Return the (X, Y) coordinate for the center point of the cell that contains the specified text.  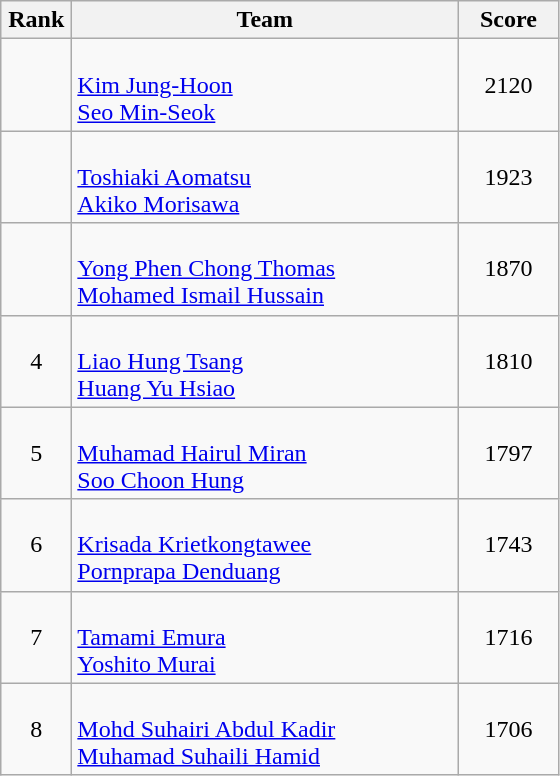
1706 (508, 729)
Mohd Suhairi Abdul KadirMuhamad Suhaili Hamid (265, 729)
Team (265, 20)
1810 (508, 361)
1923 (508, 177)
Toshiaki AomatsuAkiko Morisawa (265, 177)
Krisada KrietkongtaweePornprapa Denduang (265, 545)
1870 (508, 269)
7 (36, 637)
5 (36, 453)
1797 (508, 453)
Rank (36, 20)
Score (508, 20)
Kim Jung-HoonSeo Min-Seok (265, 85)
Liao Hung TsangHuang Yu Hsiao (265, 361)
1743 (508, 545)
1716 (508, 637)
2120 (508, 85)
8 (36, 729)
Yong Phen Chong ThomasMohamed Ismail Hussain (265, 269)
Tamami EmuraYoshito Murai (265, 637)
Muhamad Hairul MiranSoo Choon Hung (265, 453)
6 (36, 545)
4 (36, 361)
